Search for the cell housing the specified text and yield its [X, Y] center coordinate. 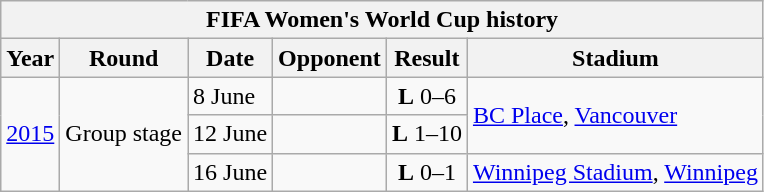
L 0–1 [426, 172]
Date [230, 58]
Opponent [330, 58]
BC Place, Vancouver [615, 115]
12 June [230, 134]
Winnipeg Stadium, Winnipeg [615, 172]
Stadium [615, 58]
Year [30, 58]
8 June [230, 96]
L 0–6 [426, 96]
16 June [230, 172]
L 1–10 [426, 134]
Result [426, 58]
Group stage [124, 134]
2015 [30, 134]
Round [124, 58]
FIFA Women's World Cup history [382, 20]
